Extract the (x, y) coordinate from the center of the cell holding the provided text.  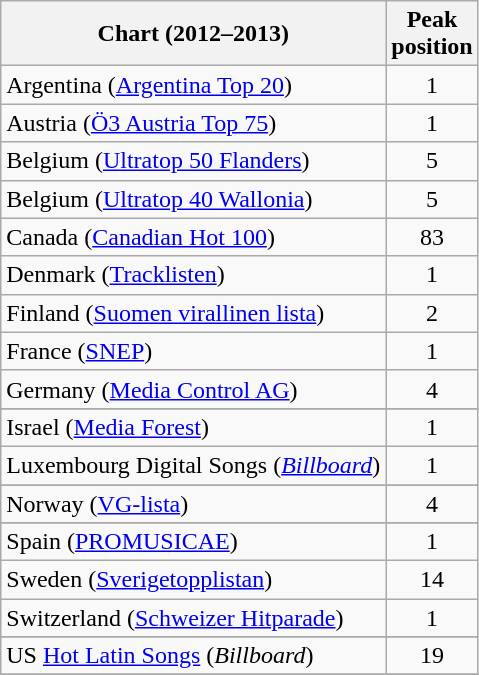
Luxembourg Digital Songs (Billboard) (194, 465)
France (SNEP) (194, 351)
Denmark (Tracklisten) (194, 275)
Israel (Media Forest) (194, 427)
Switzerland (Schweizer Hitparade) (194, 618)
Canada (Canadian Hot 100) (194, 237)
Austria (Ö3 Austria Top 75) (194, 123)
Sweden (Sverigetopplistan) (194, 580)
Argentina (Argentina Top 20) (194, 85)
Finland (Suomen virallinen lista) (194, 313)
Spain (PROMUSICAE) (194, 542)
Belgium (Ultratop 40 Wallonia) (194, 199)
Germany (Media Control AG) (194, 389)
Chart (2012–2013) (194, 34)
Norway (VG-lista) (194, 503)
19 (432, 656)
Belgium (Ultratop 50 Flanders) (194, 161)
83 (432, 237)
US Hot Latin Songs (Billboard) (194, 656)
14 (432, 580)
2 (432, 313)
Peakposition (432, 34)
